Determine the (X, Y) coordinate at the center of the cell enclosing the given text.  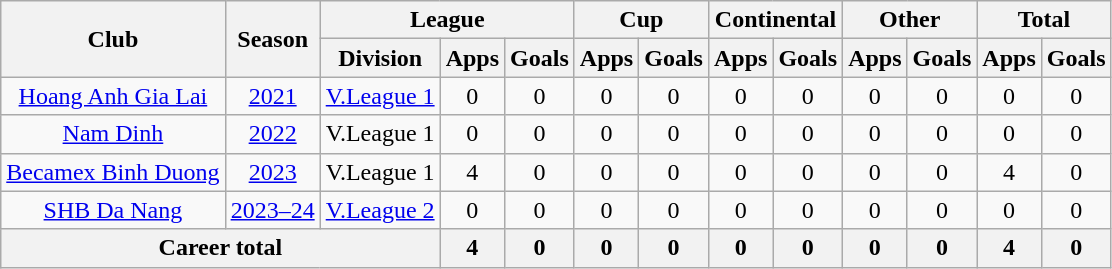
Becamex Binh Duong (113, 172)
2021 (272, 96)
2022 (272, 134)
Other (910, 20)
Nam Dinh (113, 134)
Career total (220, 248)
2023 (272, 172)
2023–24 (272, 210)
SHB Da Nang (113, 210)
Hoang Anh Gia Lai (113, 96)
V.League 2 (380, 210)
Club (113, 39)
Season (272, 39)
Total (1044, 20)
Continental (775, 20)
Division (380, 58)
League (447, 20)
Cup (641, 20)
